Scan for the cell matching the given text and deliver its [x, y] coordinate at center. 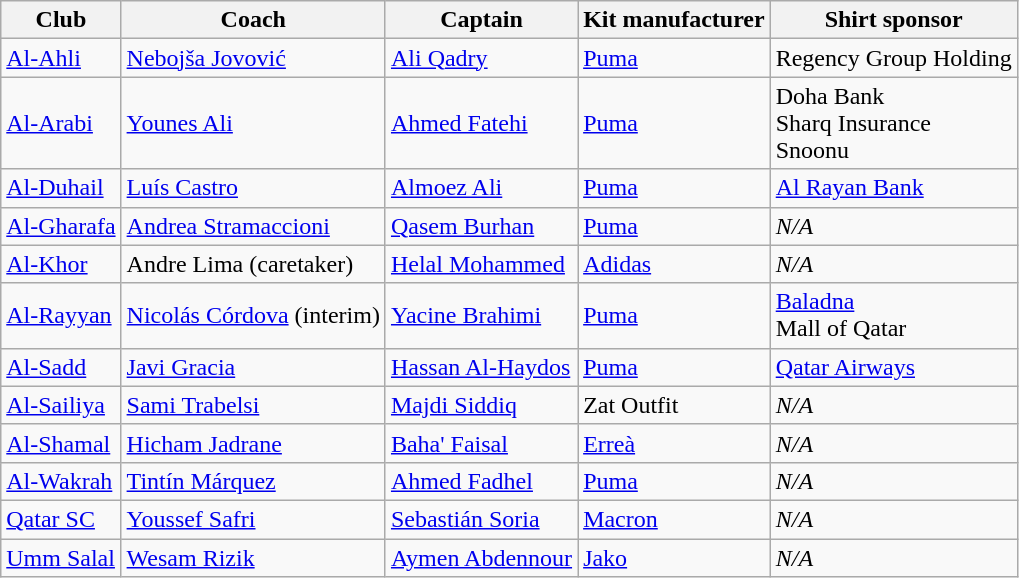
Al-Shamal [61, 443]
Ali Qadry [481, 58]
Al-Gharafa [61, 226]
Zat Outfit [674, 405]
Youssef Safri [253, 519]
Aymen Abdennour [481, 557]
Captain [481, 20]
Javi Gracia [253, 367]
Sebastián Soria [481, 519]
Nebojša Jovović [253, 58]
Umm Salal [61, 557]
Al-Sadd [61, 367]
Al-Rayyan [61, 316]
Ahmed Fatehi [481, 123]
Jako [674, 557]
Sami Trabelsi [253, 405]
Coach [253, 20]
Qatar Airways [894, 367]
Nicolás Córdova (interim) [253, 316]
Al-Khor [61, 264]
Helal Mohammed [481, 264]
Yacine Brahimi [481, 316]
Al-Sailiya [61, 405]
Baha' Faisal [481, 443]
Al-Wakrah [61, 481]
Tintín Márquez [253, 481]
Al-Duhail [61, 188]
Wesam Rizik [253, 557]
Andrea Stramaccioni [253, 226]
Al-Arabi [61, 123]
Almoez Ali [481, 188]
Younes Ali [253, 123]
Macron [674, 519]
Luís Castro [253, 188]
Qasem Burhan [481, 226]
Hicham Jadrane [253, 443]
Majdi Siddiq [481, 405]
Club [61, 20]
Al-Ahli [61, 58]
Al Rayan Bank [894, 188]
Andre Lima (caretaker) [253, 264]
Erreà [674, 443]
Doha BankSharq InsuranceSnoonu [894, 123]
Kit manufacturer [674, 20]
BaladnaMall of Qatar [894, 316]
Qatar SC [61, 519]
Adidas [674, 264]
Regency Group Holding [894, 58]
Shirt sponsor [894, 20]
Hassan Al-Haydos [481, 367]
Ahmed Fadhel [481, 481]
